Determine the [X, Y] coordinate at the center of the cell enclosing the given text.  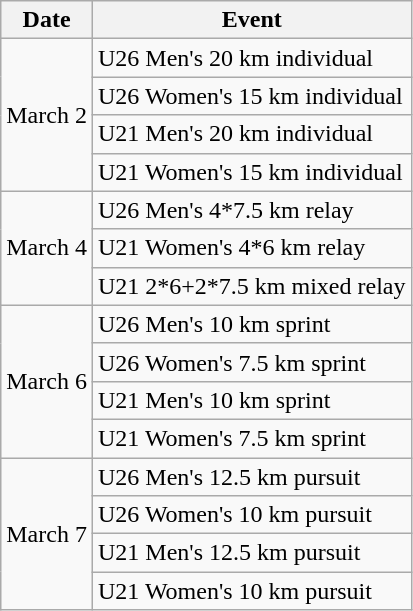
U26 Women's 7.5 km sprint [252, 362]
Event [252, 20]
U26 Women's 15 km individual [252, 96]
Date [47, 20]
March 6 [47, 381]
U26 Men's 20 km individual [252, 58]
U26 Men's 4*7.5 km relay [252, 210]
U21 Men's 10 km sprint [252, 400]
March 7 [47, 534]
U21 Women's 7.5 km sprint [252, 438]
U26 Women's 10 km pursuit [252, 515]
U26 Men's 10 km sprint [252, 324]
U21 Men's 20 km individual [252, 134]
March 4 [47, 248]
U21 Women's 4*6 km relay [252, 248]
U21 Women's 15 km individual [252, 172]
U21 Women's 10 km pursuit [252, 591]
U21 2*6+2*7.5 km mixed relay [252, 286]
U21 Men's 12.5 km pursuit [252, 553]
March 2 [47, 115]
U26 Men's 12.5 km pursuit [252, 477]
